Provide the (X, Y) coordinate of the cell's center where the given text is located.  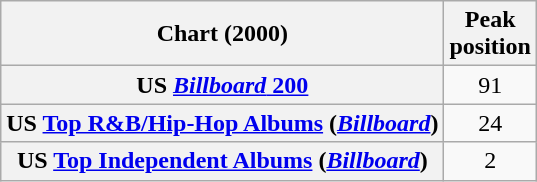
US Billboard 200 (222, 85)
US Top R&B/Hip-Hop Albums (Billboard) (222, 123)
91 (490, 85)
US Top Independent Albums (Billboard) (222, 161)
Peakposition (490, 34)
2 (490, 161)
Chart (2000) (222, 34)
24 (490, 123)
